Return [X, Y] of the center of cell containing provided text 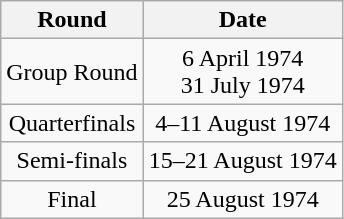
6 April 197431 July 1974 [242, 72]
4–11 August 1974 [242, 123]
Round [72, 20]
Date [242, 20]
25 August 1974 [242, 199]
15–21 August 1974 [242, 161]
Group Round [72, 72]
Quarterfinals [72, 123]
Semi-finals [72, 161]
Final [72, 199]
